Detect which cell encompasses the target text, then output its (x, y) center coordinate. 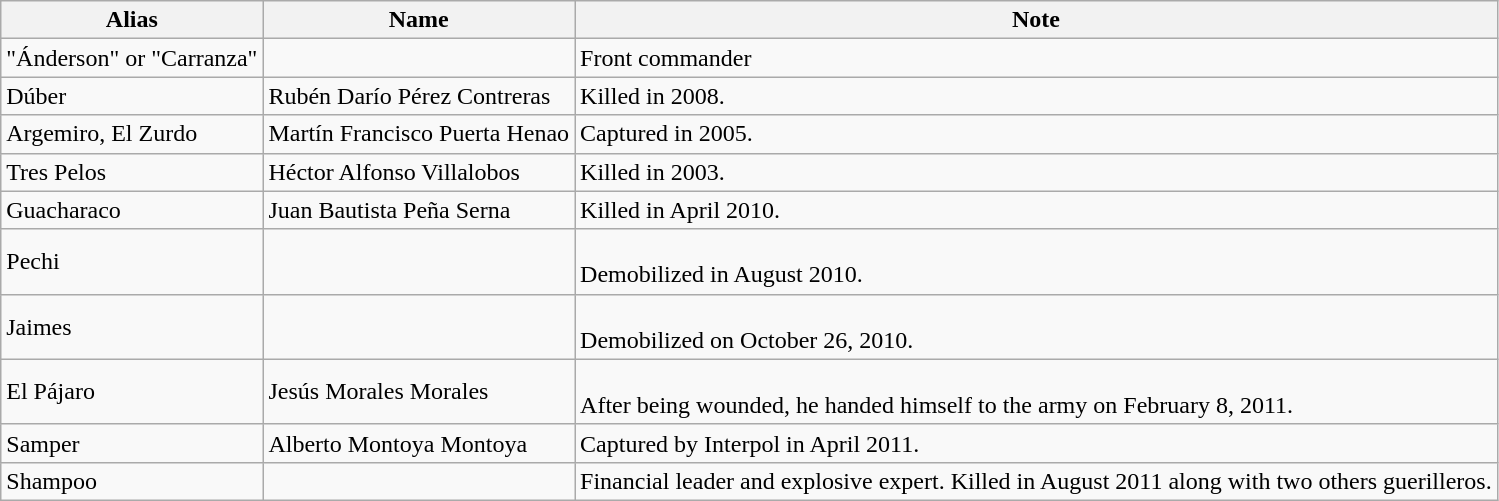
Note (1036, 20)
Captured in 2005. (1036, 134)
Killed in April 2010. (1036, 210)
Samper (132, 443)
Martín Francisco Puerta Henao (419, 134)
Juan Bautista Peña Serna (419, 210)
Captured by Interpol in April 2011. (1036, 443)
Jesús Morales Morales (419, 392)
Jaimes (132, 326)
Alias (132, 20)
Héctor Alfonso Villalobos (419, 172)
Guacharaco (132, 210)
After being wounded, he handed himself to the army on February 8, 2011. (1036, 392)
Pechi (132, 262)
Tres Pelos (132, 172)
"Ánderson" or "Carranza" (132, 58)
Killed in 2008. (1036, 96)
Argemiro, El Zurdo (132, 134)
Alberto Montoya Montoya (419, 443)
Demobilized in August 2010. (1036, 262)
Financial leader and explosive expert. Killed in August 2011 along with two others guerilleros. (1036, 481)
Dúber (132, 96)
Rubén Darío Pérez Contreras (419, 96)
Shampoo (132, 481)
Name (419, 20)
Demobilized on October 26, 2010. (1036, 326)
El Pájaro (132, 392)
Killed in 2003. (1036, 172)
Front commander (1036, 58)
